For the text-containing cell, return its midpoint in [X, Y] coordinate format. 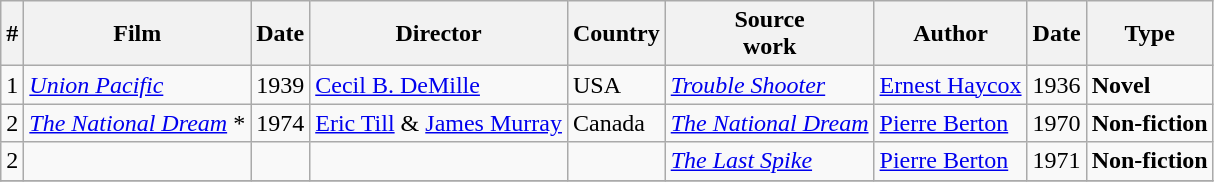
Novel [1150, 85]
1971 [1056, 161]
Film [138, 34]
Union Pacific [138, 85]
Director [439, 34]
Sourcework [770, 34]
Country [616, 34]
Author [950, 34]
Type [1150, 34]
USA [616, 85]
The National Dream * [138, 123]
1939 [280, 85]
Ernest Haycox [950, 85]
1970 [1056, 123]
1974 [280, 123]
The National Dream [770, 123]
1936 [1056, 85]
1 [12, 85]
The Last Spike [770, 161]
Trouble Shooter [770, 85]
Cecil B. DeMille [439, 85]
Canada [616, 123]
# [12, 34]
Eric Till & James Murray [439, 123]
